Search for the cell housing the specified text and yield its [X, Y] center coordinate. 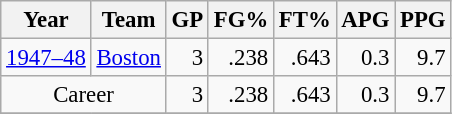
Boston [128, 58]
Year [46, 20]
1947–48 [46, 58]
PPG [423, 20]
Career [84, 95]
Team [128, 20]
GP [187, 20]
FG% [240, 20]
APG [366, 20]
FT% [304, 20]
